Output the (X, Y) coordinate of the center of the cell containing the given text.  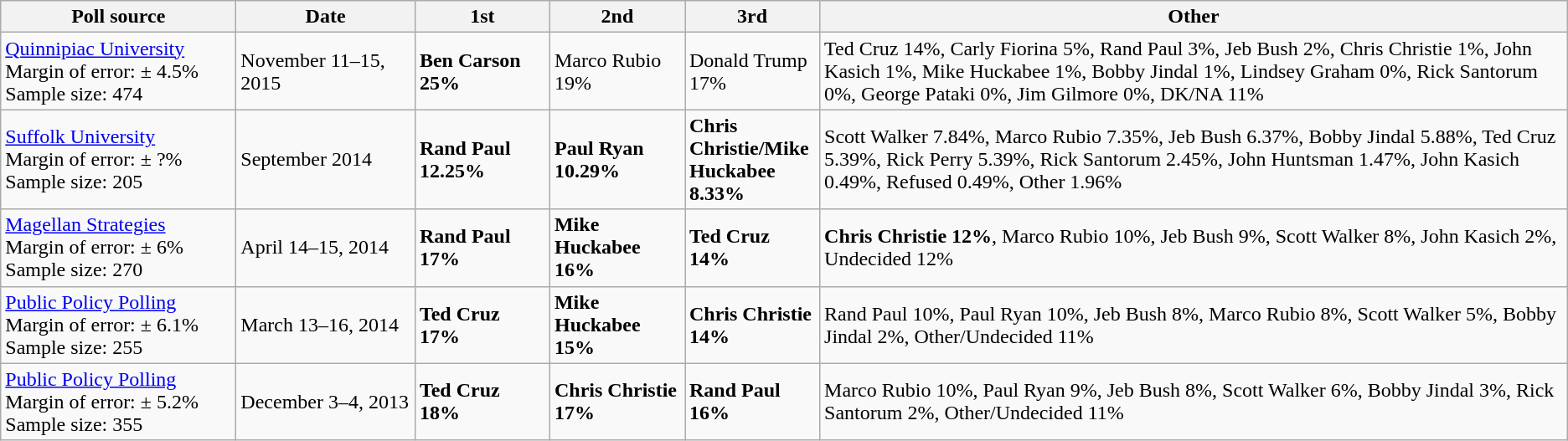
2nd (616, 17)
Date (326, 17)
Public Policy PollingMargin of error: ± 5.2% Sample size: 355 (119, 402)
Marco Rubio 10%, Paul Ryan 9%, Jeb Bush 8%, Scott Walker 6%, Bobby Jindal 3%, Rick Santorum 2%, Other/Undecided 11% (1194, 402)
Ted Cruz17% (482, 325)
Chris Christie 12%, Marco Rubio 10%, Jeb Bush 9%, Scott Walker 8%, John Kasich 2%, Undecided 12% (1194, 248)
Chris Christie17% (616, 402)
Ted Cruz18% (482, 402)
Rand Paul12.25% (482, 159)
March 13–16, 2014 (326, 325)
April 14–15, 2014 (326, 248)
Rand Paul 10%, Paul Ryan 10%, Jeb Bush 8%, Marco Rubio 8%, Scott Walker 5%, Bobby Jindal 2%, Other/Undecided 11% (1194, 325)
Paul Ryan10.29% (616, 159)
Other (1194, 17)
November 11–15, 2015 (326, 71)
Quinnipiac UniversityMargin of error: ± 4.5% Sample size: 474 (119, 71)
December 3–4, 2013 (326, 402)
1st (482, 17)
Poll source (119, 17)
Chris Christie/Mike Huckabee8.33% (752, 159)
Public Policy PollingMargin of error: ± 6.1% Sample size: 255 (119, 325)
Rand Paul17% (482, 248)
Marco Rubio19% (616, 71)
Ben Carson25% (482, 71)
3rd (752, 17)
Magellan StrategiesMargin of error: ± 6% Sample size: 270 (119, 248)
Mike Huckabee16% (616, 248)
September 2014 (326, 159)
Ted Cruz14% (752, 248)
Donald Trump17% (752, 71)
Suffolk UniversityMargin of error: ± ?% Sample size: 205 (119, 159)
Rand Paul16% (752, 402)
Chris Christie14% (752, 325)
Mike Huckabee15% (616, 325)
